Extract the (X, Y) coordinate from the center of the cell holding the provided text.  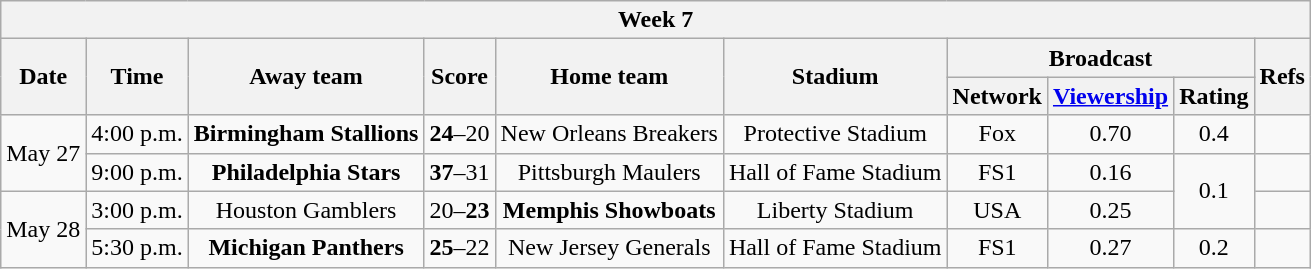
0.2 (1214, 248)
May 27 (44, 153)
Viewership (1110, 96)
May 28 (44, 229)
Pittsburgh Maulers (609, 172)
Stadium (835, 77)
Score (460, 77)
Date (44, 77)
4:00 p.m. (137, 134)
Houston Gamblers (306, 210)
Refs (1282, 77)
New Jersey Generals (609, 248)
Broadcast (1100, 58)
Rating (1214, 96)
20–23 (460, 210)
37–31 (460, 172)
0.70 (1110, 134)
9:00 p.m. (137, 172)
Network (997, 96)
Protective Stadium (835, 134)
Birmingham Stallions (306, 134)
0.27 (1110, 248)
Away team (306, 77)
New Orleans Breakers (609, 134)
3:00 p.m. (137, 210)
5:30 p.m. (137, 248)
Fox (997, 134)
0.25 (1110, 210)
Philadelphia Stars (306, 172)
Home team (609, 77)
Time (137, 77)
0.1 (1214, 191)
Liberty Stadium (835, 210)
24–20 (460, 134)
Michigan Panthers (306, 248)
USA (997, 210)
Week 7 (656, 20)
Memphis Showboats (609, 210)
25–22 (460, 248)
0.16 (1110, 172)
0.4 (1214, 134)
